Detect which cell encompasses the target text, then output its [X, Y] center coordinate. 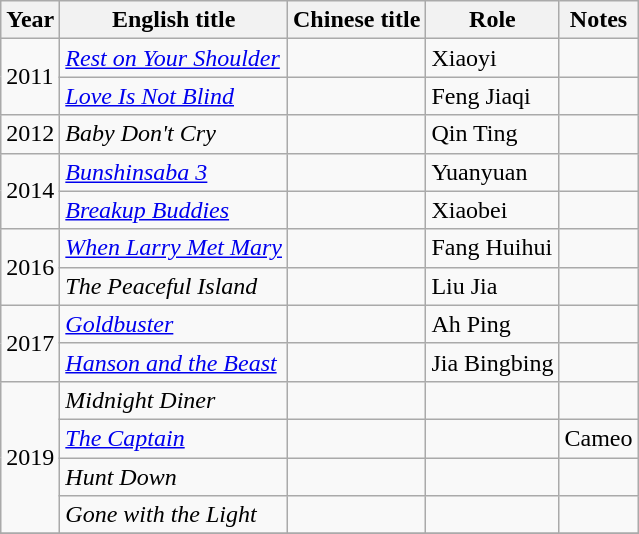
2014 [30, 191]
Qin Ting [492, 134]
Cameo [598, 438]
Hanson and the Beast [174, 362]
2019 [30, 457]
Hunt Down [174, 477]
2012 [30, 134]
Xiaobei [492, 210]
Breakup Buddies [174, 210]
Feng Jiaqi [492, 96]
English title [174, 20]
Love Is Not Blind [174, 96]
2016 [30, 267]
Yuanyuan [492, 172]
Rest on Your Shoulder [174, 58]
2011 [30, 77]
Year [30, 20]
Baby Don't Cry [174, 134]
When Larry Met Mary [174, 248]
Bunshinsaba 3 [174, 172]
The Captain [174, 438]
Gone with the Light [174, 515]
2017 [30, 343]
Notes [598, 20]
Ah Ping [492, 324]
Role [492, 20]
Midnight Diner [174, 400]
Xiaoyi [492, 58]
Chinese title [357, 20]
Jia Bingbing [492, 362]
Liu Jia [492, 286]
Goldbuster [174, 324]
Fang Huihui [492, 248]
The Peaceful Island [174, 286]
